Return the [X, Y] coordinate for the center point of the cell that contains the specified text.  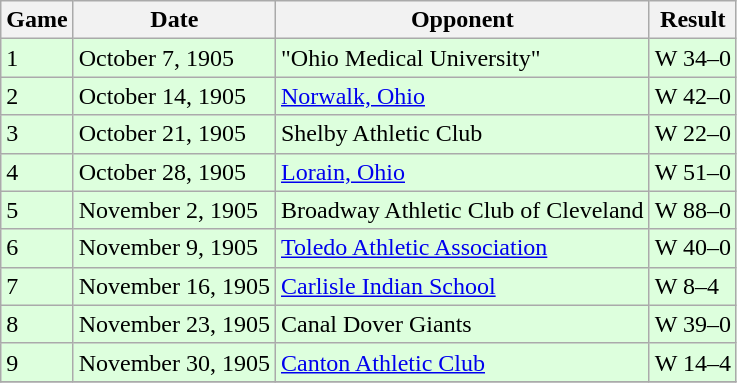
W 34–0 [692, 58]
W 14–4 [692, 362]
Date [174, 20]
Toledo Athletic Association [462, 248]
W 39–0 [692, 324]
October 21, 1905 [174, 134]
8 [37, 324]
3 [37, 134]
6 [37, 248]
October 7, 1905 [174, 58]
W 42–0 [692, 96]
November 9, 1905 [174, 248]
5 [37, 210]
W 8–4 [692, 286]
October 28, 1905 [174, 172]
4 [37, 172]
Result [692, 20]
Canal Dover Giants [462, 324]
November 2, 1905 [174, 210]
2 [37, 96]
Opponent [462, 20]
W 22–0 [692, 134]
W 88–0 [692, 210]
9 [37, 362]
November 16, 1905 [174, 286]
"Ohio Medical University" [462, 58]
W 40–0 [692, 248]
Shelby Athletic Club [462, 134]
Norwalk, Ohio [462, 96]
Canton Athletic Club [462, 362]
November 30, 1905 [174, 362]
1 [37, 58]
W 51–0 [692, 172]
Carlisle Indian School [462, 286]
7 [37, 286]
Lorain, Ohio [462, 172]
October 14, 1905 [174, 96]
Game [37, 20]
November 23, 1905 [174, 324]
Broadway Athletic Club of Cleveland [462, 210]
